From the cell containing the given text, extract its center point as [x, y] coordinate. 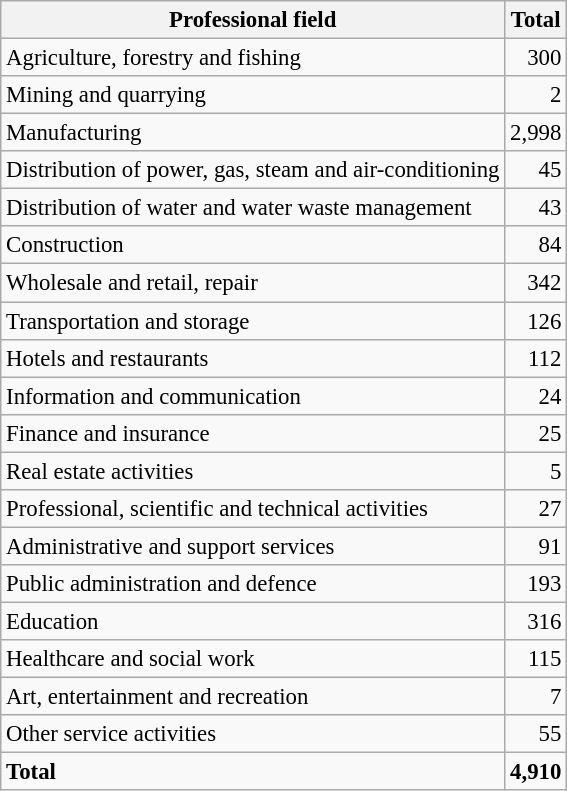
115 [536, 659]
Public administration and defence [253, 584]
Art, entertainment and recreation [253, 697]
Professional field [253, 20]
Information and communication [253, 396]
4,910 [536, 772]
Real estate activities [253, 471]
Manufacturing [253, 133]
Transportation and storage [253, 321]
Distribution of power, gas, steam and air-conditioning [253, 170]
Agriculture, forestry and fishing [253, 58]
Hotels and restaurants [253, 358]
55 [536, 734]
7 [536, 697]
84 [536, 245]
2 [536, 95]
Education [253, 621]
Healthcare and social work [253, 659]
Construction [253, 245]
193 [536, 584]
342 [536, 283]
112 [536, 358]
300 [536, 58]
25 [536, 433]
91 [536, 546]
Administrative and support services [253, 546]
Wholesale and retail, repair [253, 283]
Professional, scientific and technical activities [253, 509]
24 [536, 396]
Distribution of water and water waste management [253, 208]
Finance and insurance [253, 433]
5 [536, 471]
Mining and quarrying [253, 95]
27 [536, 509]
45 [536, 170]
316 [536, 621]
Other service activities [253, 734]
2,998 [536, 133]
43 [536, 208]
126 [536, 321]
